Return [X, Y] of the center of cell containing provided text 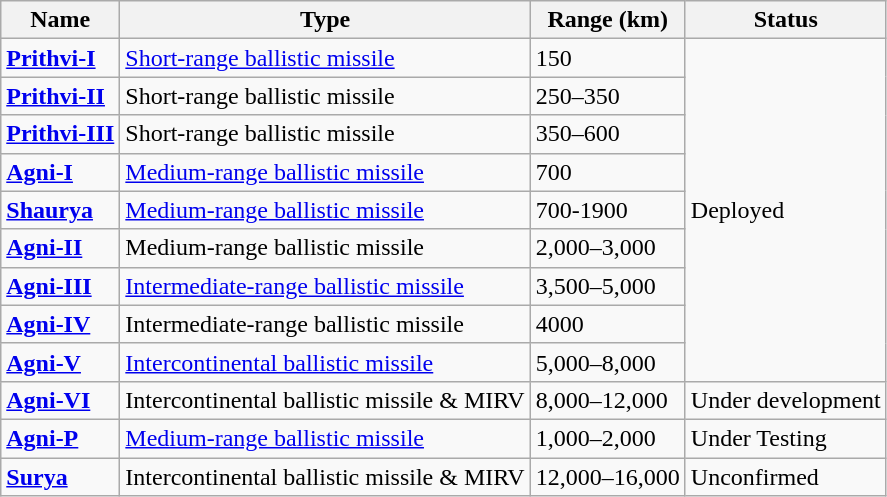
5,000–8,000 [608, 362]
2,000–3,000 [608, 248]
250–350 [608, 96]
Name [60, 20]
Agni-VI [60, 400]
Agni-IV [60, 324]
Agni-P [60, 438]
Agni-II [60, 248]
Agni-III [60, 286]
700 [608, 172]
Prithvi-I [60, 58]
12,000–16,000 [608, 477]
Prithvi-III [60, 134]
Under Testing [786, 438]
Agni-V [60, 362]
350–600 [608, 134]
Intercontinental ballistic missile [325, 362]
1,000–2,000 [608, 438]
4000 [608, 324]
Deployed [786, 210]
Under development [786, 400]
Agni-I [60, 172]
Status [786, 20]
Range (km) [608, 20]
3,500–5,000 [608, 286]
150 [608, 58]
Shaurya [60, 210]
8,000–12,000 [608, 400]
700-1900 [608, 210]
Unconfirmed [786, 477]
Surya [60, 477]
Prithvi-II [60, 96]
Type [325, 20]
